Extract the (x, y) coordinate from the center of the cell holding the provided text.  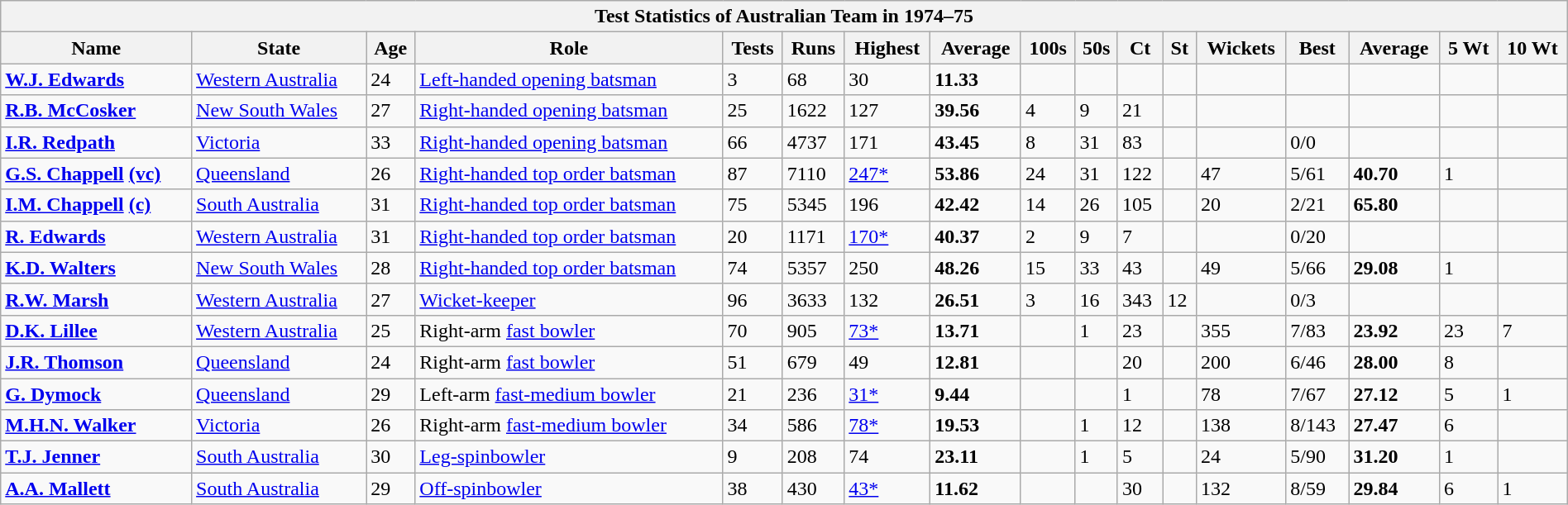
R. Edwards (96, 236)
Runs (814, 48)
10 Wt (1532, 48)
48.26 (976, 268)
679 (814, 362)
430 (814, 488)
43 (1140, 268)
127 (887, 111)
G. Dymock (96, 394)
23.92 (1394, 331)
6/46 (1317, 362)
I.R. Redpath (96, 142)
15 (1047, 268)
Wicket-keeper (569, 299)
K.D. Walters (96, 268)
A.A. Mallett (96, 488)
50s (1097, 48)
8/143 (1317, 426)
65.80 (1394, 205)
5345 (814, 205)
78 (1241, 394)
905 (814, 331)
G.S. Chappell (vc) (96, 174)
Right-arm fast-medium bowler (569, 426)
343 (1140, 299)
0/0 (1317, 142)
200 (1241, 362)
16 (1097, 299)
170* (887, 236)
Name (96, 48)
Role (569, 48)
27.47 (1394, 426)
27.12 (1394, 394)
3633 (814, 299)
Ct (1140, 48)
31* (887, 394)
Highest (887, 48)
7110 (814, 174)
31.20 (1394, 457)
7/83 (1317, 331)
Age (390, 48)
250 (887, 268)
78* (887, 426)
26.51 (976, 299)
2/21 (1317, 205)
St (1179, 48)
83 (1140, 142)
122 (1140, 174)
Left-arm fast-medium bowler (569, 394)
1622 (814, 111)
53.86 (976, 174)
38 (753, 488)
14 (1047, 205)
5/66 (1317, 268)
5357 (814, 268)
0/3 (1317, 299)
R.B. McCosker (96, 111)
171 (887, 142)
11.62 (976, 488)
8/59 (1317, 488)
7/67 (1317, 394)
47 (1241, 174)
73* (887, 331)
42.42 (976, 205)
43.45 (976, 142)
87 (753, 174)
29.08 (1394, 268)
5/61 (1317, 174)
247* (887, 174)
12.81 (976, 362)
5/90 (1317, 457)
5 Wt (1469, 48)
Tests (753, 48)
Test Statistics of Australian Team in 1974–75 (784, 17)
208 (814, 457)
11.33 (976, 79)
39.56 (976, 111)
29.84 (1394, 488)
355 (1241, 331)
70 (753, 331)
0/20 (1317, 236)
43* (887, 488)
68 (814, 79)
Off-spinbowler (569, 488)
28 (390, 268)
196 (887, 205)
4 (1047, 111)
75 (753, 205)
96 (753, 299)
138 (1241, 426)
Best (1317, 48)
586 (814, 426)
23.11 (976, 457)
Leg-spinbowler (569, 457)
40.37 (976, 236)
40.70 (1394, 174)
51 (753, 362)
9.44 (976, 394)
Left-handed opening batsman (569, 79)
236 (814, 394)
I.M. Chappell (c) (96, 205)
4737 (814, 142)
105 (1140, 205)
T.J. Jenner (96, 457)
34 (753, 426)
13.71 (976, 331)
1171 (814, 236)
28.00 (1394, 362)
M.H.N. Walker (96, 426)
100s (1047, 48)
66 (753, 142)
D.K. Lillee (96, 331)
W.J. Edwards (96, 79)
State (280, 48)
Wickets (1241, 48)
R.W. Marsh (96, 299)
2 (1047, 236)
19.53 (976, 426)
J.R. Thomson (96, 362)
